Return [x, y] of the center of cell containing provided text 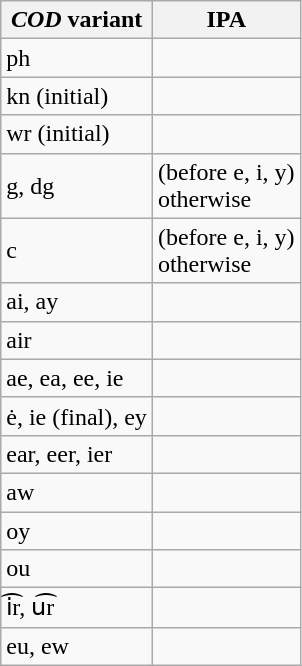
eu, ew [77, 646]
ear, eer, ier [77, 454]
ou [77, 569]
kn (initial) [77, 96]
ai, ay [77, 302]
IPA [226, 20]
wr (initial) [77, 134]
i͡r, u͡r [77, 608]
COD variant [77, 20]
aw [77, 492]
oy [77, 531]
c [77, 250]
air [77, 340]
ae, ea, ee, ie [77, 378]
ph [77, 58]
ė, ie (final), ey [77, 416]
g, dg [77, 186]
